Determine the [X, Y] coordinate at the center of the cell enclosing the given text.  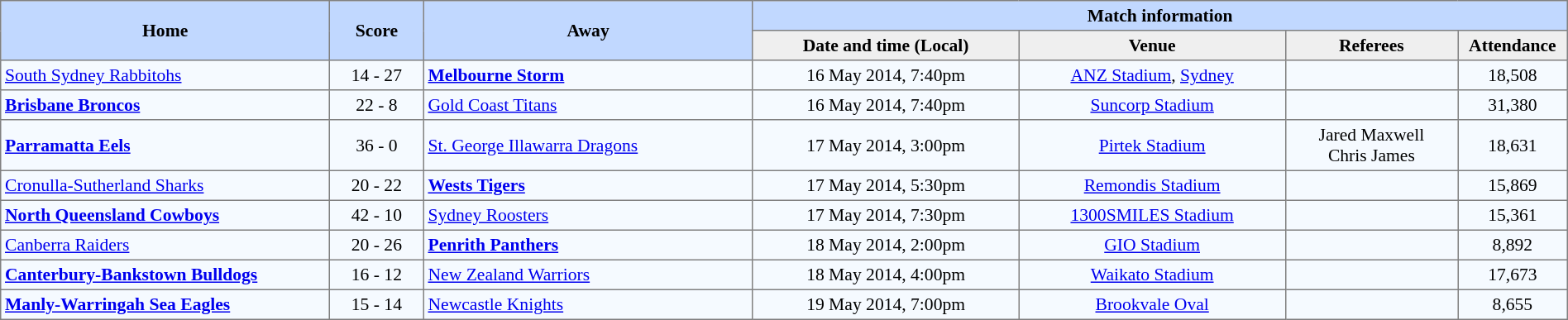
Melbourne Storm [588, 75]
14 - 27 [377, 75]
20 - 22 [377, 185]
Brookvale Oval [1152, 304]
15,361 [1513, 215]
ANZ Stadium, Sydney [1152, 75]
Referees [1371, 45]
Newcastle Knights [588, 304]
Waikato Stadium [1152, 275]
22 - 8 [377, 105]
31,380 [1513, 105]
Jared MaxwellChris James [1371, 146]
Manly-Warringah Sea Eagles [165, 304]
North Queensland Cowboys [165, 215]
8,655 [1513, 304]
36 - 0 [377, 146]
Match information [1159, 16]
18,631 [1513, 146]
8,892 [1513, 245]
Gold Coast Titans [588, 105]
16 - 12 [377, 275]
Score [377, 31]
South Sydney Rabbitohs [165, 75]
Brisbane Broncos [165, 105]
18 May 2014, 4:00pm [886, 275]
Suncorp Stadium [1152, 105]
St. George Illawarra Dragons [588, 146]
18,508 [1513, 75]
Parramatta Eels [165, 146]
GIO Stadium [1152, 245]
Wests Tigers [588, 185]
42 - 10 [377, 215]
Date and time (Local) [886, 45]
17 May 2014, 7:30pm [886, 215]
Home [165, 31]
15 - 14 [377, 304]
Away [588, 31]
18 May 2014, 2:00pm [886, 245]
17,673 [1513, 275]
Pirtek Stadium [1152, 146]
Sydney Roosters [588, 215]
19 May 2014, 7:00pm [886, 304]
Canterbury-Bankstown Bulldogs [165, 275]
Attendance [1513, 45]
Cronulla-Sutherland Sharks [165, 185]
1300SMILES Stadium [1152, 215]
Canberra Raiders [165, 245]
15,869 [1513, 185]
New Zealand Warriors [588, 275]
20 - 26 [377, 245]
Venue [1152, 45]
17 May 2014, 3:00pm [886, 146]
Remondis Stadium [1152, 185]
Penrith Panthers [588, 245]
17 May 2014, 5:30pm [886, 185]
